Output the (x, y) coordinate of the center of the cell containing the given text.  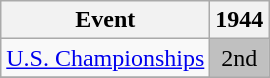
Event (106, 20)
U.S. Championships (106, 58)
1944 (240, 20)
2nd (240, 58)
